Detect which cell encompasses the target text, then output its (X, Y) center coordinate. 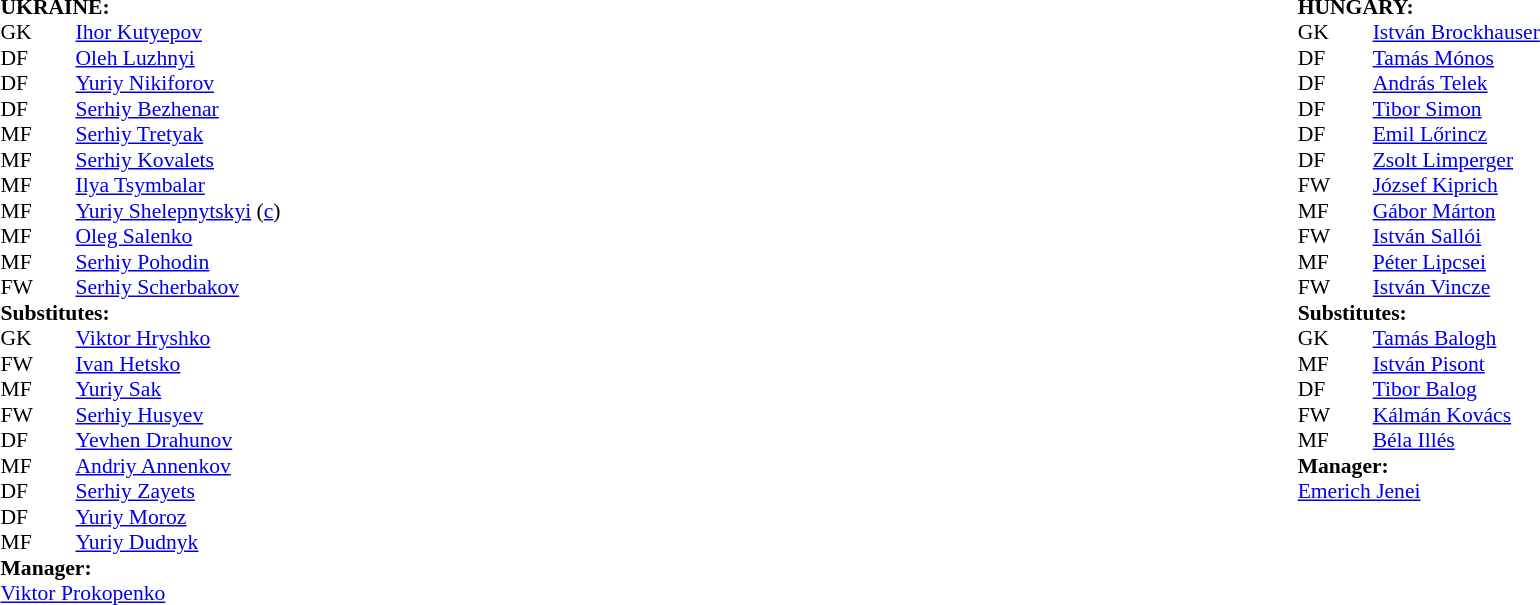
Emerich Jenei (1419, 491)
Ihor Kutyepov (178, 33)
Viktor Hryshko (178, 339)
István Vincze (1456, 287)
Yevhen Drahunov (178, 441)
Péter Lipcsei (1456, 262)
István Brockhauser (1456, 33)
Ilya Tsymbalar (178, 185)
Tamás Balogh (1456, 339)
Serhiy Zayets (178, 491)
Serhiy Tretyak (178, 135)
Zsolt Limperger (1456, 160)
Oleg Salenko (178, 237)
Kálmán Kovács (1456, 415)
András Telek (1456, 83)
Serhiy Bezhenar (178, 109)
Tamás Mónos (1456, 58)
Serhiy Pohodin (178, 262)
István Sallói (1456, 237)
Tibor Balog (1456, 389)
Emil Lőrincz (1456, 135)
Gábor Márton (1456, 211)
József Kiprich (1456, 185)
Yuriy Nikiforov (178, 83)
Serhiy Scherbakov (178, 287)
Tibor Simon (1456, 109)
István Pisont (1456, 364)
Yuriy Sak (178, 389)
Yuriy Dudnyk (178, 543)
Ivan Hetsko (178, 364)
Serhiy Husyev (178, 415)
Yuriy Shelepnytskyi (c) (178, 211)
Oleh Luzhnyi (178, 58)
Béla Illés (1456, 441)
Yuriy Moroz (178, 517)
Serhiy Kovalets (178, 160)
Andriy Annenkov (178, 466)
